Locate the cell with the specified text and output its [X, Y] center coordinate. 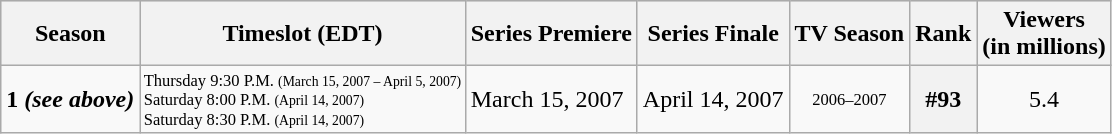
TV Season [850, 34]
March 15, 2007 [551, 100]
Rank [944, 34]
April 14, 2007 [713, 100]
5.4 [1044, 100]
Series Premiere [551, 34]
#93 [944, 100]
Thursday 9:30 P.M. (March 15, 2007 – April 5, 2007)Saturday 8:00 P.M. (April 14, 2007)Saturday 8:30 P.M. (April 14, 2007) [302, 100]
Viewers(in millions) [1044, 34]
1 (see above) [70, 100]
Series Finale [713, 34]
Timeslot (EDT) [302, 34]
2006–2007 [850, 100]
Season [70, 34]
